Extract the [x, y] coordinate from the center of the cell holding the provided text.  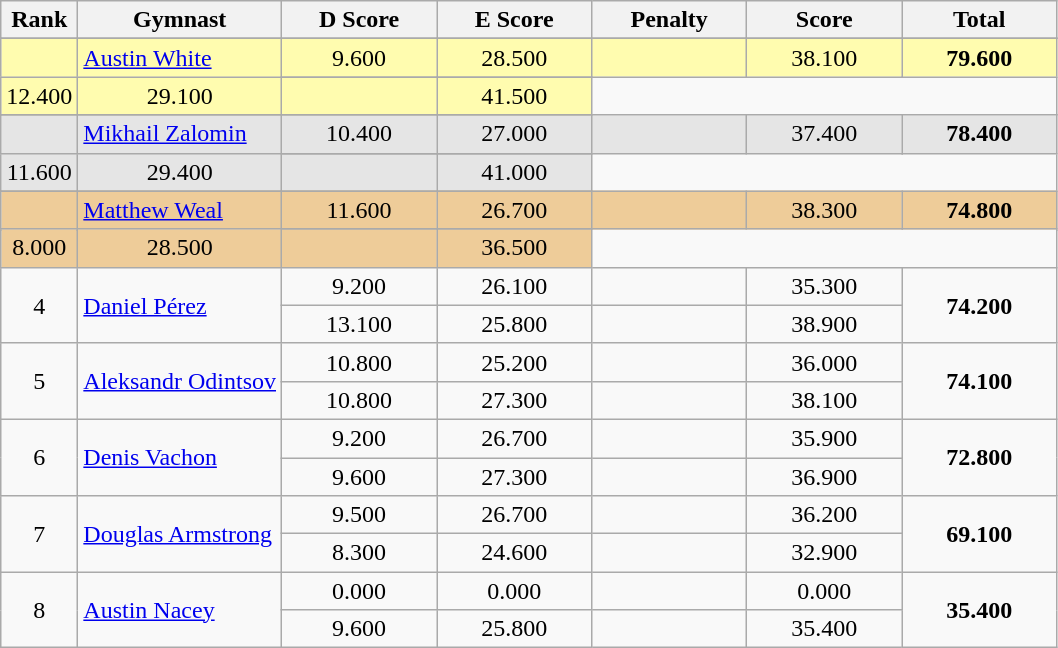
13.100 [360, 324]
9.500 [360, 515]
25.200 [514, 362]
Mikhail Zalomin [180, 134]
74.200 [980, 305]
Matthew Weal [180, 210]
Score [824, 20]
74.100 [980, 381]
74.800 [980, 210]
Austin White [180, 58]
Penalty [670, 20]
29.100 [180, 96]
32.900 [824, 553]
7 [40, 534]
8 [40, 610]
79.600 [980, 58]
78.400 [980, 134]
4 [40, 305]
38.300 [824, 210]
24.600 [514, 553]
37.400 [824, 134]
Austin Nacey [180, 610]
Rank [40, 20]
41.000 [514, 172]
72.800 [980, 457]
29.400 [180, 172]
Aleksandr Odintsov [180, 381]
5 [40, 381]
D Score [360, 20]
36.900 [824, 477]
12.400 [40, 96]
10.400 [360, 134]
Total [980, 20]
6 [40, 457]
35.300 [824, 286]
41.500 [514, 96]
69.100 [980, 534]
38.900 [824, 324]
8.300 [360, 553]
36.000 [824, 362]
27.000 [514, 134]
8.000 [40, 248]
35.900 [824, 438]
Daniel Pérez [180, 305]
36.500 [514, 248]
26.100 [514, 286]
Douglas Armstrong [180, 534]
E Score [514, 20]
Denis Vachon [180, 457]
Gymnast [180, 20]
36.200 [824, 515]
